Detect which cell encompasses the target text, then output its [X, Y] center coordinate. 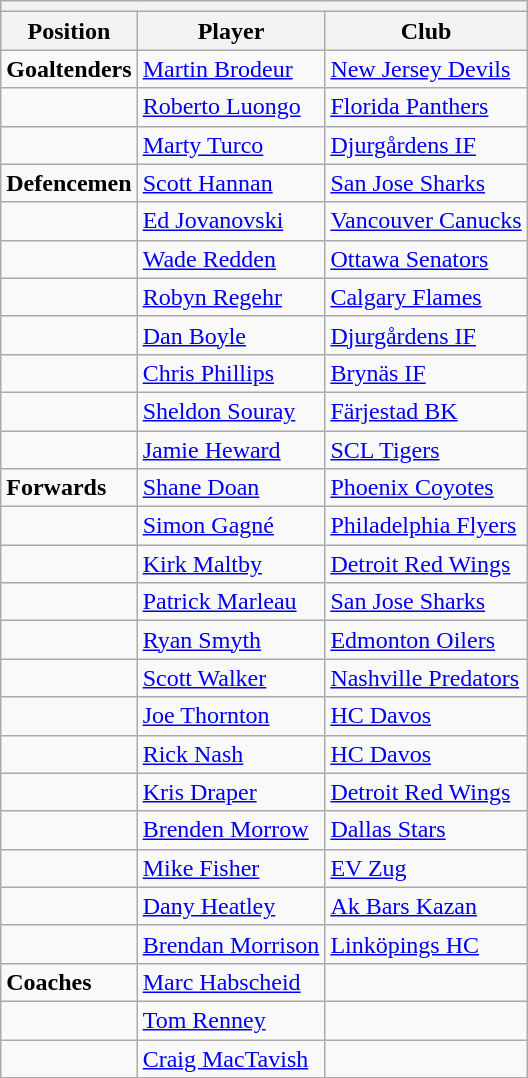
Ak Bars Kazan [426, 906]
Nashville Predators [426, 678]
Linköpings HC [426, 944]
Roberto Luongo [231, 107]
Shane Doan [231, 488]
Forwards [69, 488]
Kirk Maltby [231, 564]
Joe Thornton [231, 716]
Defencemen [69, 183]
SCL Tigers [426, 449]
Simon Gagné [231, 526]
Goaltenders [69, 69]
Ed Jovanovski [231, 221]
Jamie Heward [231, 449]
Robyn Regehr [231, 297]
Patrick Marleau [231, 602]
Wade Redden [231, 259]
Ryan Smyth [231, 640]
Calgary Flames [426, 297]
Tom Renney [231, 1020]
Rick Nash [231, 754]
Florida Panthers [426, 107]
Chris Phillips [231, 373]
Scott Walker [231, 678]
Färjestad BK [426, 411]
Brynäs IF [426, 373]
Brenden Morrow [231, 830]
Coaches [69, 982]
Brendan Morrison [231, 944]
Mike Fisher [231, 868]
Club [426, 31]
Position [69, 31]
Vancouver Canucks [426, 221]
Dallas Stars [426, 830]
Dan Boyle [231, 335]
Ottawa Senators [426, 259]
Philadelphia Flyers [426, 526]
Sheldon Souray [231, 411]
Player [231, 31]
Edmonton Oilers [426, 640]
New Jersey Devils [426, 69]
Kris Draper [231, 792]
Craig MacTavish [231, 1059]
Scott Hannan [231, 183]
Phoenix Coyotes [426, 488]
Marc Habscheid [231, 982]
Dany Heatley [231, 906]
EV Zug [426, 868]
Marty Turco [231, 145]
Martin Brodeur [231, 69]
